Capture the cell that displays the provided text and extract its (x, y) central coordinate. 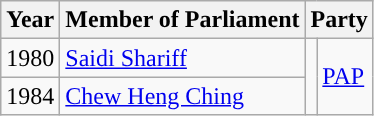
Member of Parliament (182, 20)
Chew Heng Ching (182, 96)
1980 (30, 58)
Saidi Shariff (182, 58)
Party (339, 20)
PAP (346, 77)
Year (30, 20)
1984 (30, 96)
